Detect which cell encompasses the target text, then output its (X, Y) center coordinate. 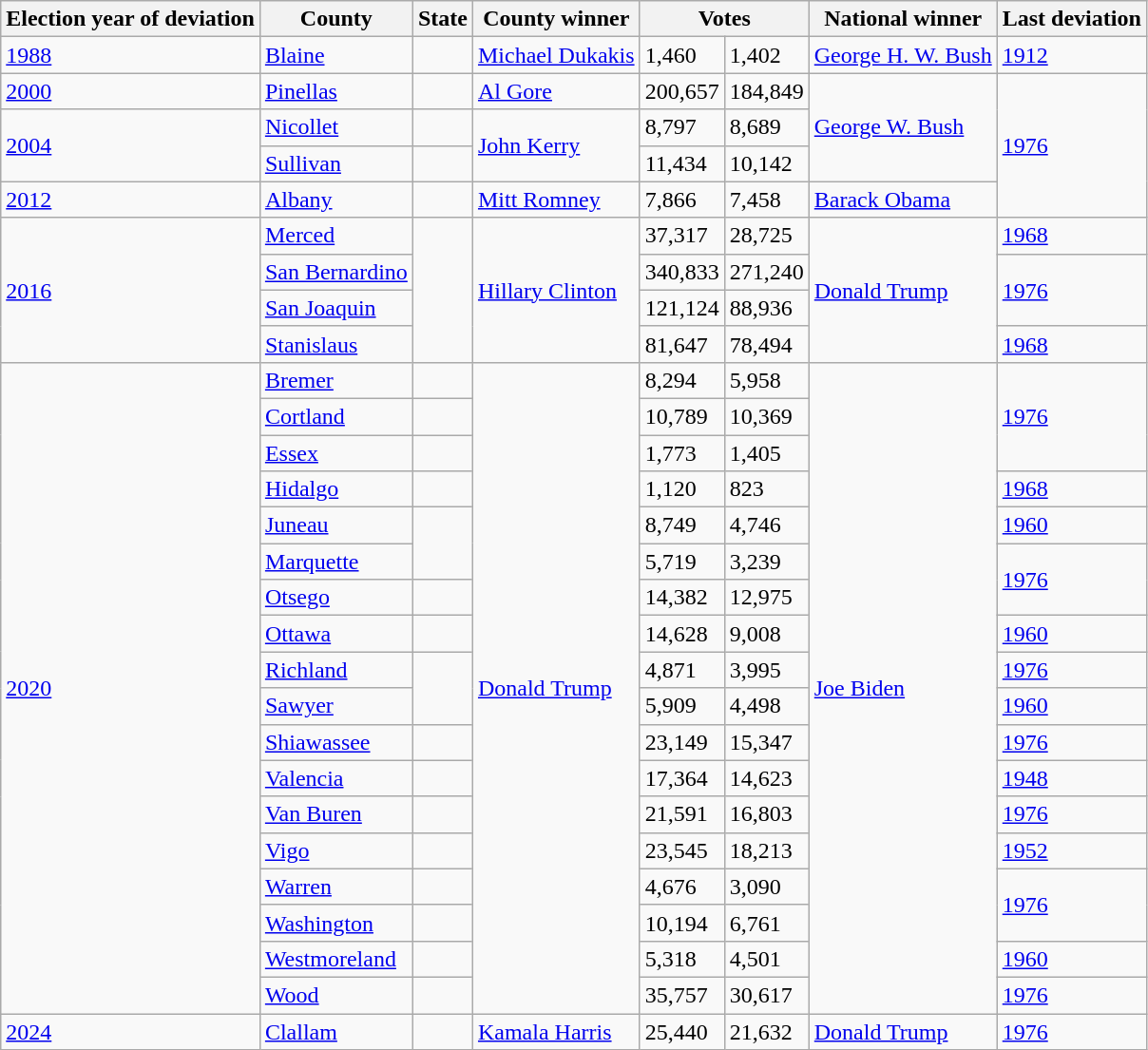
121,124 (682, 308)
7,866 (682, 200)
4,746 (766, 525)
4,501 (766, 959)
2004 (131, 145)
Kamala Harris (556, 1031)
14,382 (682, 598)
Clallam (336, 1031)
2000 (131, 91)
21,632 (766, 1031)
Washington (336, 923)
George H. W. Bush (903, 55)
1,773 (682, 453)
4,676 (682, 887)
1,402 (766, 55)
Al Gore (556, 91)
1,120 (682, 489)
28,725 (766, 236)
Warren (336, 887)
County (336, 19)
3,995 (766, 670)
10,194 (682, 923)
2024 (131, 1031)
Barack Obama (903, 200)
Mitt Romney (556, 200)
5,958 (766, 380)
Hidalgo (336, 489)
8,294 (682, 380)
Bremer (336, 380)
5,909 (682, 706)
10,369 (766, 416)
10,142 (766, 163)
Van Buren (336, 814)
2020 (131, 688)
County winner (556, 19)
Nicollet (336, 127)
8,749 (682, 525)
271,240 (766, 272)
Votes (724, 19)
George W. Bush (903, 127)
Cortland (336, 416)
Hillary Clinton (556, 290)
4,498 (766, 706)
Marquette (336, 562)
23,149 (682, 742)
1952 (1072, 850)
35,757 (682, 995)
3,090 (766, 887)
9,008 (766, 634)
John Kerry (556, 145)
14,628 (682, 634)
Last deviation (1072, 19)
Vigo (336, 850)
184,849 (766, 91)
81,647 (682, 344)
11,434 (682, 163)
Ottawa (336, 634)
25,440 (682, 1031)
Westmoreland (336, 959)
8,689 (766, 127)
10,789 (682, 416)
Stanislaus (336, 344)
2012 (131, 200)
18,213 (766, 850)
Valencia (336, 778)
Merced (336, 236)
1,405 (766, 453)
Sawyer (336, 706)
Election year of deviation (131, 19)
30,617 (766, 995)
1912 (1072, 55)
823 (766, 489)
12,975 (766, 598)
1988 (131, 55)
San Joaquin (336, 308)
200,657 (682, 91)
Richland (336, 670)
1948 (1072, 778)
Wood (336, 995)
16,803 (766, 814)
37,317 (682, 236)
17,364 (682, 778)
6,761 (766, 923)
5,719 (682, 562)
Albany (336, 200)
340,833 (682, 272)
Michael Dukakis (556, 55)
State (443, 19)
1,460 (682, 55)
21,591 (682, 814)
National winner (903, 19)
San Bernardino (336, 272)
88,936 (766, 308)
Sullivan (336, 163)
8,797 (682, 127)
Otsego (336, 598)
2016 (131, 290)
Pinellas (336, 91)
7,458 (766, 200)
3,239 (766, 562)
23,545 (682, 850)
15,347 (766, 742)
Essex (336, 453)
5,318 (682, 959)
Juneau (336, 525)
14,623 (766, 778)
Shiawassee (336, 742)
78,494 (766, 344)
Joe Biden (903, 688)
Blaine (336, 55)
4,871 (682, 670)
